For the text-containing cell, return its midpoint in (X, Y) coordinate format. 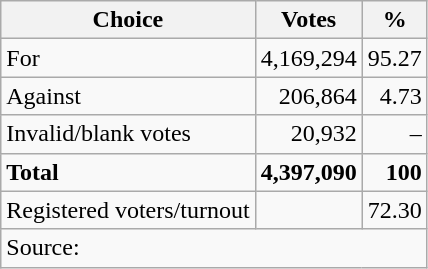
20,932 (308, 134)
Total (128, 172)
Choice (128, 20)
4.73 (394, 96)
206,864 (308, 96)
4,169,294 (308, 58)
95.27 (394, 58)
Registered voters/turnout (128, 210)
72.30 (394, 210)
100 (394, 172)
Votes (308, 20)
For (128, 58)
Against (128, 96)
– (394, 134)
Source: (214, 248)
Invalid/blank votes (128, 134)
4,397,090 (308, 172)
% (394, 20)
